Scan for the cell matching the given text and deliver its (X, Y) coordinate at center. 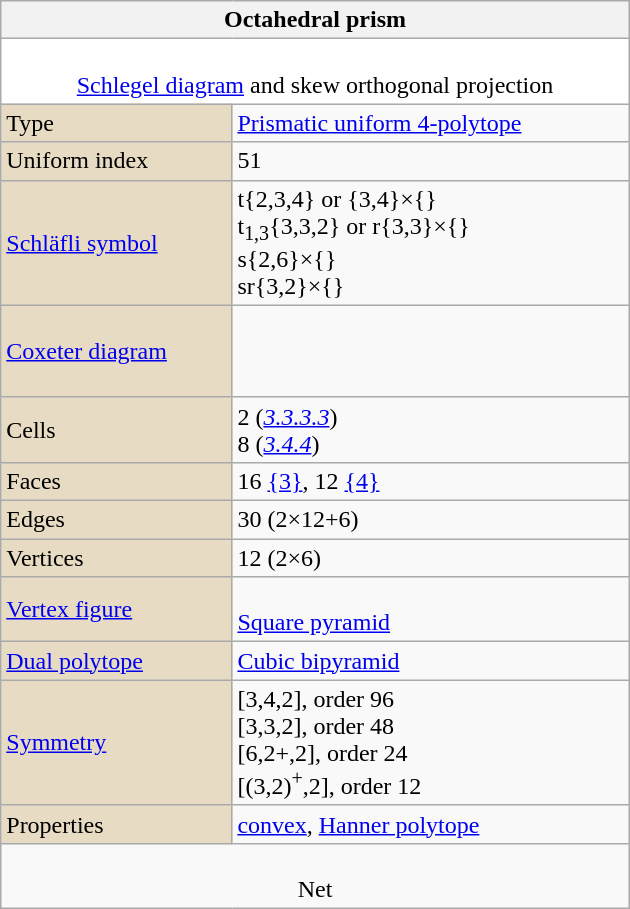
Faces (116, 481)
[3,4,2], order 96[3,3,2], order 48[6,2+,2], order 24[(3,2)+,2], order 12 (430, 743)
30 (2×12+6) (430, 520)
Cubic bipyramid (430, 661)
t{2,3,4} or {3,4}×{}t1,3{3,3,2} or r{3,3}×{}s{2,6}×{}sr{3,2}×{} (430, 242)
Vertex figure (116, 610)
Net (315, 876)
Type (116, 123)
Schläfli symbol (116, 242)
Cells (116, 430)
convex, Hanner polytope (430, 824)
Symmetry (116, 743)
Coxeter diagram (116, 351)
Square pyramid (430, 610)
2 (3.3.3.3)8 (3.4.4) (430, 430)
Vertices (116, 558)
51 (430, 161)
Prismatic uniform 4-polytope (430, 123)
Edges (116, 520)
Dual polytope (116, 661)
Octahedral prism (315, 20)
Schlegel diagram and skew orthogonal projection (315, 72)
12 (2×6) (430, 558)
16 {3}, 12 {4} (430, 481)
Uniform index (116, 161)
Properties (116, 824)
